Find where the given text appears and provide that cell's center as [x, y] coordinate. 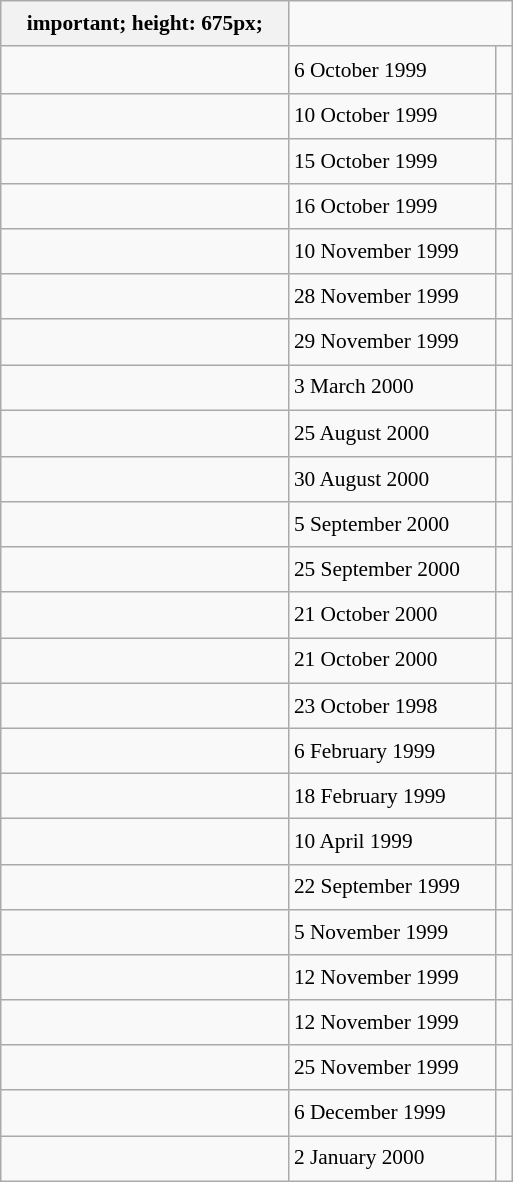
6 October 1999 [392, 70]
2 January 2000 [392, 1158]
5 September 2000 [392, 524]
10 November 1999 [392, 252]
6 December 1999 [392, 1112]
10 April 1999 [392, 842]
5 November 1999 [392, 932]
25 November 1999 [392, 1068]
18 February 1999 [392, 796]
3 March 2000 [392, 388]
22 September 1999 [392, 886]
23 October 1998 [392, 706]
25 August 2000 [392, 434]
30 August 2000 [392, 480]
25 September 2000 [392, 570]
16 October 1999 [392, 206]
29 November 1999 [392, 342]
28 November 1999 [392, 296]
15 October 1999 [392, 160]
important; height: 675px; [145, 24]
6 February 1999 [392, 750]
10 October 1999 [392, 116]
